Determine the [x, y] coordinate at the center of the cell enclosing the given text.  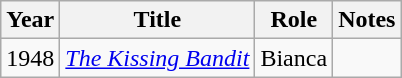
Title [158, 20]
Year [30, 20]
Notes [367, 20]
1948 [30, 58]
The Kissing Bandit [158, 58]
Bianca [294, 58]
Role [294, 20]
